Find where the given text appears and provide that cell's center as [X, Y] coordinate. 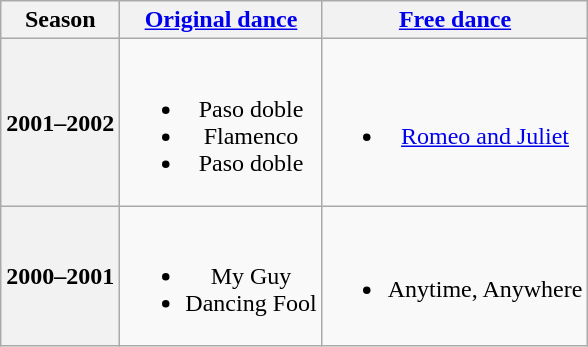
Free dance [455, 20]
Original dance [221, 20]
2000–2001 [60, 276]
My GuyDancing Fool [221, 276]
Romeo and Juliet [455, 122]
Anytime, Anywhere [455, 276]
Season [60, 20]
2001–2002 [60, 122]
Paso dobleFlamencoPaso doble [221, 122]
